Return the (x, y) coordinate for the center point of the cell that contains the specified text.  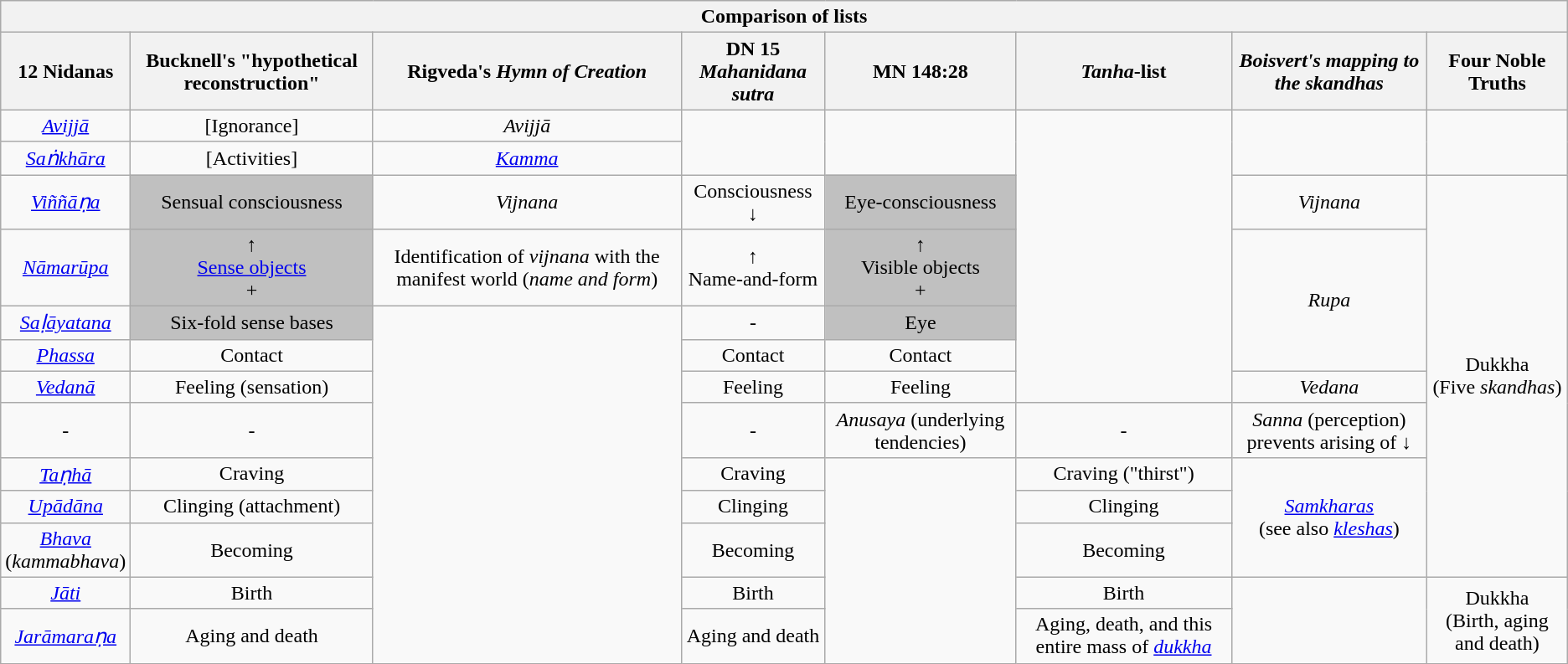
Eye (921, 323)
Consciousness↓ (753, 201)
Sanna (perception)prevents arising of ↓ (1328, 430)
Rigveda's Hymn of Creation (527, 71)
Viññāṇa (65, 201)
Craving ("thirst") (1124, 474)
Jāti (65, 593)
Upādāna (65, 507)
Bhava(kammabhava) (65, 549)
Sensual consciousness (252, 201)
Phassa (65, 355)
Feeling (sensation) (252, 387)
Boisvert's mapping to the skandhas (1328, 71)
[Ignorance] (252, 126)
↑Name-and-form (753, 268)
12 Nidanas (65, 71)
Taṇhā (65, 474)
Tanha-list (1124, 71)
Kamma (527, 158)
Jarāmaraṇa (65, 636)
Saḷāyatana (65, 323)
[Activities] (252, 158)
Dukkha(Birth, aging and death) (1498, 620)
Aging, death, and this entire mass of dukkha (1124, 636)
Anusaya (underlying tendencies) (921, 430)
Samkharas(see also kleshas) (1328, 517)
Vedana (1328, 387)
MN 148:28 (921, 71)
↑Sense objects+ (252, 268)
Eye-consciousness (921, 201)
Comparison of lists (784, 17)
Bucknell's "hypothetical reconstruction" (252, 71)
Saṅkhāra (65, 158)
Identification of vijnana with the manifest world (name and form) (527, 268)
Four Noble Truths (1498, 71)
Vedanā (65, 387)
↑Visible objects+ (921, 268)
Clinging (attachment) (252, 507)
Dukkha(Five skandhas) (1498, 375)
Six-fold sense bases (252, 323)
Nāmarūpa (65, 268)
Rupa (1328, 301)
DN 15Mahanidana sutra (753, 71)
